Find where the given text appears and provide that cell's center as (x, y) coordinate. 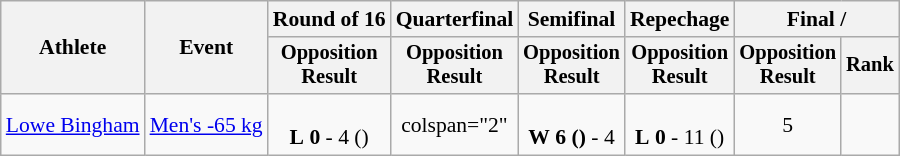
Event (206, 48)
Men's -65 kg (206, 124)
Quarterfinal (455, 19)
L 0 - 11 () (680, 124)
Athlete (73, 48)
W 6 () - 4 (572, 124)
Round of 16 (330, 19)
5 (788, 124)
Repechage (680, 19)
Final / (816, 19)
colspan="2" (455, 124)
L 0 - 4 () (330, 124)
Rank (870, 66)
Semifinal (572, 19)
Lowe Bingham (73, 124)
